For the text-containing cell, return its midpoint in (x, y) coordinate format. 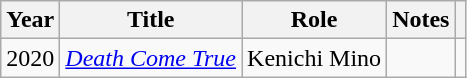
2020 (30, 58)
Title (151, 20)
Role (314, 20)
Death Come True (151, 58)
Kenichi Mino (314, 58)
Notes (421, 20)
Year (30, 20)
